Extract the (x, y) coordinate from the center of the cell holding the provided text.  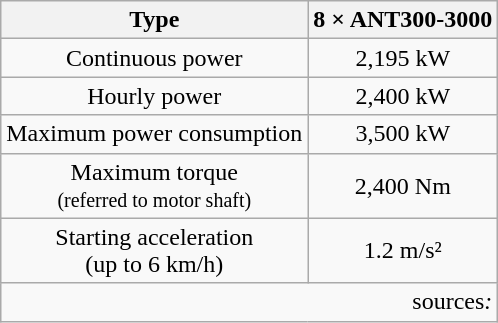
Type (154, 20)
Maximum torque(referred to motor shaft) (154, 186)
Continuous power (154, 58)
Maximum power consumption (154, 134)
8 × ANT300-3000 (403, 20)
Hourly power (154, 96)
Starting acceleration(up to 6 km/h) (154, 250)
sources: (250, 302)
2,195 kW (403, 58)
2,400 kW (403, 96)
1.2 m/s² (403, 250)
2,400 Nm (403, 186)
3,500 kW (403, 134)
